Determine the (x, y) coordinate at the center of the cell enclosing the given text.  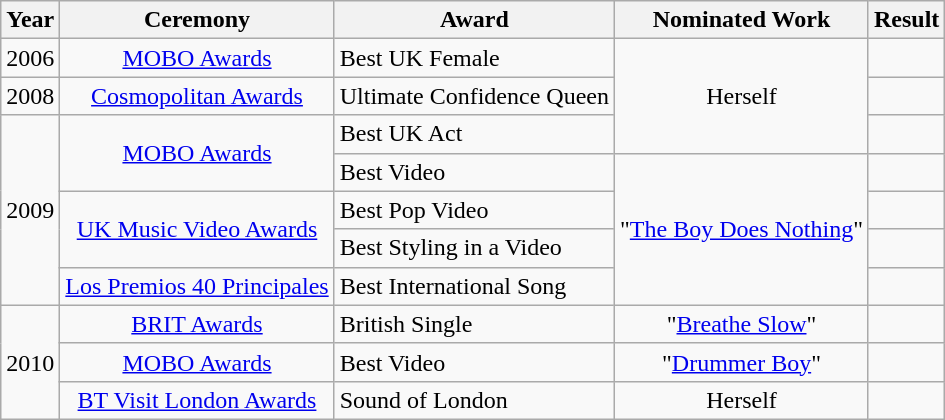
Best UK Act (474, 134)
Best UK Female (474, 58)
2006 (30, 58)
UK Music Video Awards (197, 229)
Cosmopolitan Awards (197, 96)
2010 (30, 362)
Award (474, 20)
BT Visit London Awards (197, 400)
"Drummer Boy" (742, 362)
Best Styling in a Video (474, 248)
Best International Song (474, 286)
British Single (474, 324)
Nominated Work (742, 20)
Sound of London (474, 400)
"Breathe Slow" (742, 324)
Best Pop Video (474, 210)
2009 (30, 210)
2008 (30, 96)
Year (30, 20)
Ultimate Confidence Queen (474, 96)
Result (906, 20)
BRIT Awards (197, 324)
Ceremony (197, 20)
"The Boy Does Nothing" (742, 229)
Los Premios 40 Principales (197, 286)
